Scan for the cell matching the given text and deliver its [X, Y] coordinate at center. 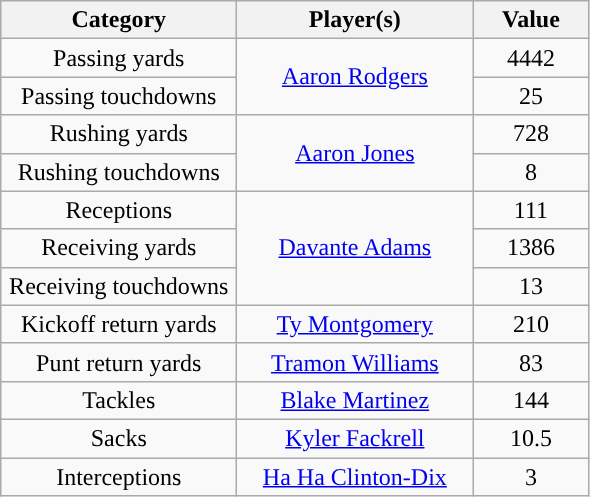
Blake Martinez [355, 400]
25 [531, 96]
Receptions [119, 210]
10.5 [531, 438]
8 [531, 172]
Player(s) [355, 20]
83 [531, 362]
Receiving touchdowns [119, 286]
Rushing touchdowns [119, 172]
Aaron Rodgers [355, 77]
144 [531, 400]
Receiving yards [119, 248]
Tackles [119, 400]
Interceptions [119, 477]
Sacks [119, 438]
Category [119, 20]
111 [531, 210]
210 [531, 324]
Rushing yards [119, 134]
Passing touchdowns [119, 96]
Kickoff return yards [119, 324]
13 [531, 286]
Tramon Williams [355, 362]
Kyler Fackrell [355, 438]
Value [531, 20]
Ha Ha Clinton-Dix [355, 477]
Punt return yards [119, 362]
Aaron Jones [355, 153]
1386 [531, 248]
3 [531, 477]
728 [531, 134]
Davante Adams [355, 248]
4442 [531, 58]
Ty Montgomery [355, 324]
Passing yards [119, 58]
